From the cell containing the given text, extract its center point as [X, Y] coordinate. 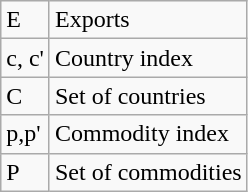
p,p' [26, 134]
Exports [148, 20]
c, c' [26, 58]
C [26, 96]
Commodity index [148, 134]
Set of countries [148, 96]
P [26, 172]
Set of commodities [148, 172]
Country index [148, 58]
E [26, 20]
